Detect which cell encompasses the target text, then output its (X, Y) center coordinate. 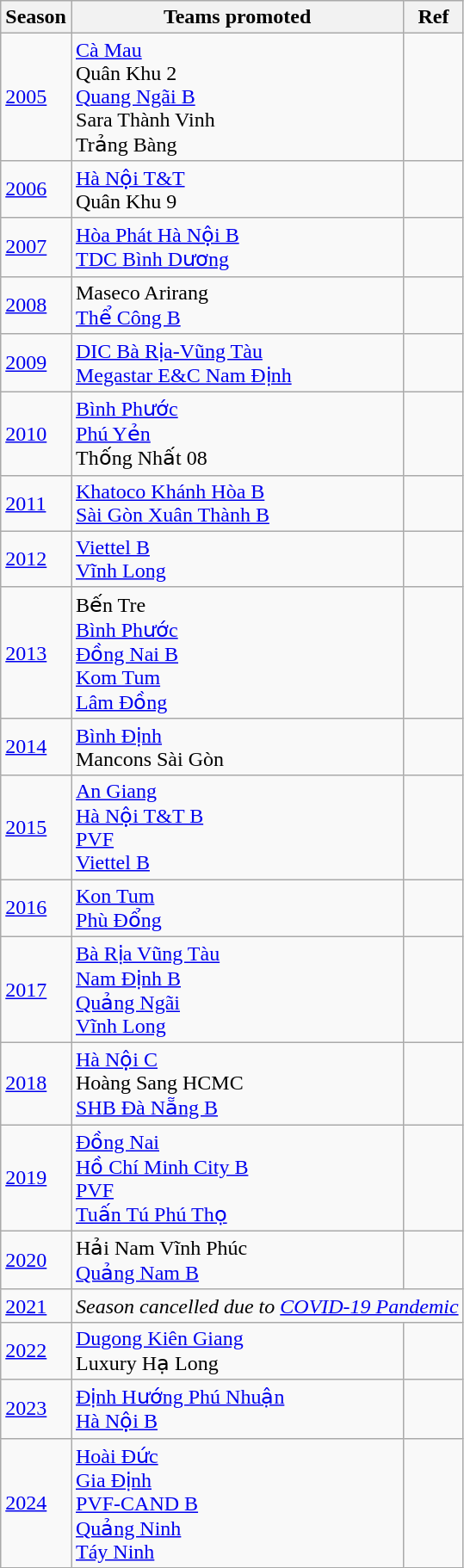
Maseco ArirangThể Công B (237, 305)
Hà Nội T&TQuân Khu 9 (237, 189)
Bến TreBình PhướcĐồng Nai BKom TumLâm Đồng (237, 652)
Viettel BVĩnh Long (237, 559)
DIC Bà Rịa-Vũng TàuMegastar E&C Nam Định (237, 363)
Bình PhướcPhú YẻnThống Nhất 08 (237, 434)
Bình ĐịnhMancons Sài Gòn (237, 747)
2010 (36, 434)
2021 (36, 1306)
Cà Mau Quân Khu 2Quang Ngãi B Sara Thành VinhTrảng Bàng (237, 97)
An GiangHà Nội T&T BPVFViettel B (237, 828)
2013 (36, 652)
Ref (434, 17)
Khatoco Khánh Hòa BSài Gòn Xuân Thành B (237, 503)
Season (36, 17)
2011 (36, 503)
Hòa Phát Hà Nội BTDC Bình Dương (237, 247)
Đồng NaiHồ Chí Minh City BPVFTuấn Tú Phú Thọ (237, 1178)
Hải Nam Vĩnh PhúcQuảng Nam B (237, 1260)
2020 (36, 1260)
2012 (36, 559)
Định Hướng Phú NhuậnHà Nội B (237, 1409)
2014 (36, 747)
2007 (36, 247)
Dugong Kiên GiangLuxury Hạ Long (237, 1351)
Teams promoted (237, 17)
2016 (36, 909)
2018 (36, 1084)
2017 (36, 990)
2005 (36, 97)
Bà Rịa Vũng TàuNam Định BQuảng NgãiVĩnh Long (237, 990)
2015 (36, 828)
2019 (36, 1178)
Kon TumPhù Đổng (237, 909)
2023 (36, 1409)
Hà Nội CHoàng Sang HCMCSHB Đà Nẵng B (237, 1084)
2008 (36, 305)
2006 (36, 189)
2009 (36, 363)
2022 (36, 1351)
Hoài ĐứcGia ĐịnhPVF-CAND BQuảng NinhTáy Ninh (237, 1503)
2024 (36, 1503)
Season cancelled due to COVID-19 Pandemic (267, 1306)
